Determine the (x, y) coordinate at the center of the cell enclosing the given text.  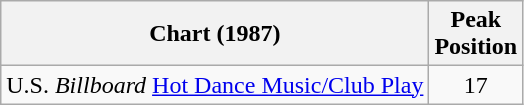
U.S. Billboard Hot Dance Music/Club Play (215, 85)
PeakPosition (476, 34)
17 (476, 85)
Chart (1987) (215, 34)
